Locate the cell with the specified text and output its [X, Y] center coordinate. 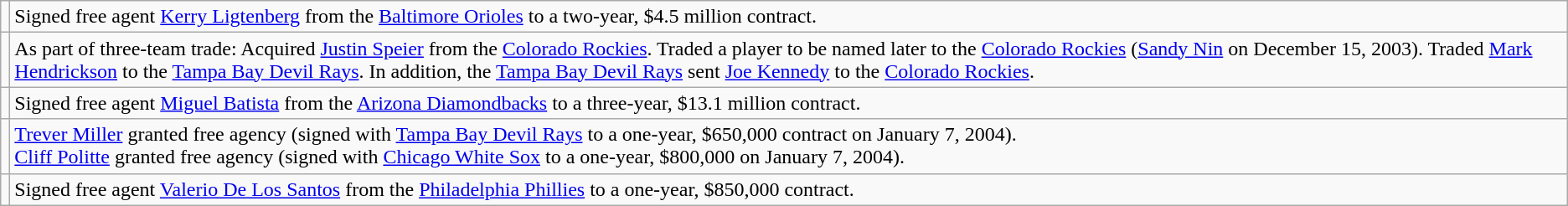
Signed free agent Kerry Ligtenberg from the Baltimore Orioles to a two-year, $4.5 million contract. [789, 17]
Signed free agent Valerio De Los Santos from the Philadelphia Phillies to a one-year, $850,000 contract. [789, 189]
Signed free agent Miguel Batista from the Arizona Diamondbacks to a three-year, $13.1 million contract. [789, 103]
